Return [x, y] of the center of cell containing provided text 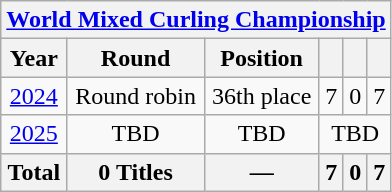
36th place [262, 96]
2024 [34, 96]
Total [34, 172]
— [262, 172]
Position [262, 58]
Round [136, 58]
World Mixed Curling Championship [196, 20]
Round robin [136, 96]
2025 [34, 134]
Year [34, 58]
0 Titles [136, 172]
